Return the (X, Y) coordinate for the center point of the cell that contains the specified text.  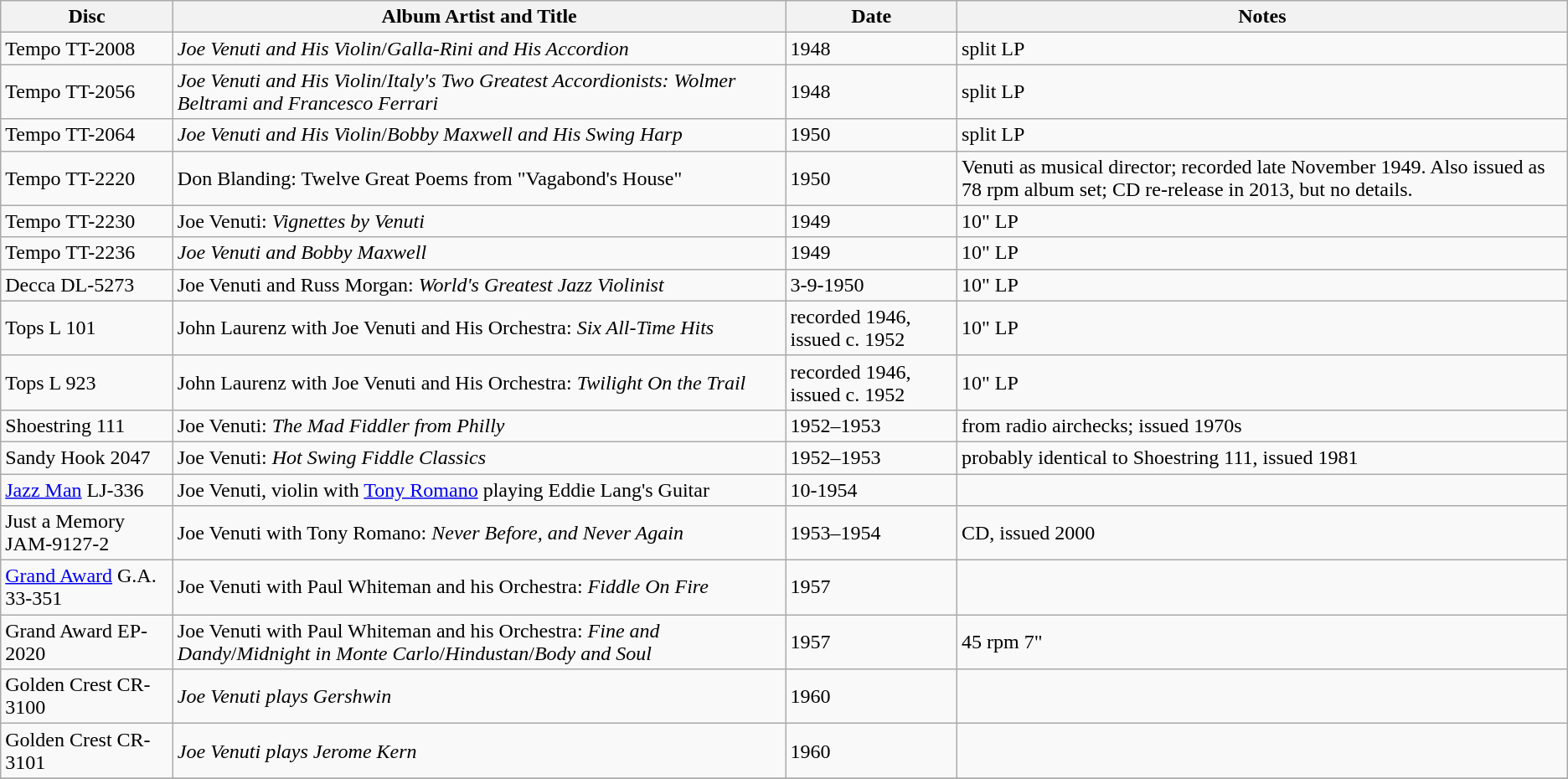
Golden Crest CR-3100 (87, 697)
Joe Venuti and Bobby Maxwell (479, 253)
Sandy Hook 2047 (87, 457)
45 rpm 7" (1261, 642)
Tops L 101 (87, 328)
Joe Venuti and His Violin/Bobby Maxwell and His Swing Harp (479, 135)
Tempo TT-2056 (87, 92)
Don Blanding: Twelve Great Poems from "Vagabond's House" (479, 178)
Golden Crest CR-3101 (87, 751)
Jazz Man LJ-336 (87, 490)
1953–1954 (871, 533)
Decca DL-5273 (87, 285)
Tempo TT-2220 (87, 178)
10-1954 (871, 490)
Tempo TT-2236 (87, 253)
Album Artist and Title (479, 17)
Joe Venuti plays Jerome Kern (479, 751)
Joe Venuti: Hot Swing Fiddle Classics (479, 457)
Tempo TT-2008 (87, 49)
John Laurenz with Joe Venuti and His Orchestra: Twilight On the Trail (479, 382)
Joe Venuti and His Violin/Italy's Two Greatest Accordionists: Wolmer Beltrami and Francesco Ferrari (479, 92)
Tempo TT-2064 (87, 135)
from radio airchecks; issued 1970s (1261, 426)
Joe Venuti, violin with Tony Romano playing Eddie Lang's Guitar (479, 490)
Joe Venuti with Tony Romano: Never Before, and Never Again (479, 533)
Joe Venuti and Russ Morgan: World's Greatest Jazz Violinist (479, 285)
Grand Award G.A. 33-351 (87, 588)
Tops L 923 (87, 382)
Just a Memory JAM-9127-2 (87, 533)
Joe Venuti: The Mad Fiddler from Philly (479, 426)
Joe Venuti plays Gershwin (479, 697)
Notes (1261, 17)
Grand Award EP-2020 (87, 642)
Date (871, 17)
Joe Venuti with Paul Whiteman and his Orchestra: Fine and Dandy/Midnight in Monte Carlo/Hindustan/Body and Soul (479, 642)
Joe Venuti and His Violin/Galla-Rini and His Accordion (479, 49)
Disc (87, 17)
3-9-1950 (871, 285)
CD, issued 2000 (1261, 533)
Joe Venuti: Vignettes by Venuti (479, 221)
Joe Venuti with Paul Whiteman and his Orchestra: Fiddle On Fire (479, 588)
Venuti as musical director; recorded late November 1949. Also issued as 78 rpm album set; CD re-release in 2013, but no details. (1261, 178)
John Laurenz with Joe Venuti and His Orchestra: Six All-Time Hits (479, 328)
probably identical to Shoestring 111, issued 1981 (1261, 457)
Shoestring 111 (87, 426)
Tempo TT-2230 (87, 221)
